From the cell containing the given text, extract its center point as [x, y] coordinate. 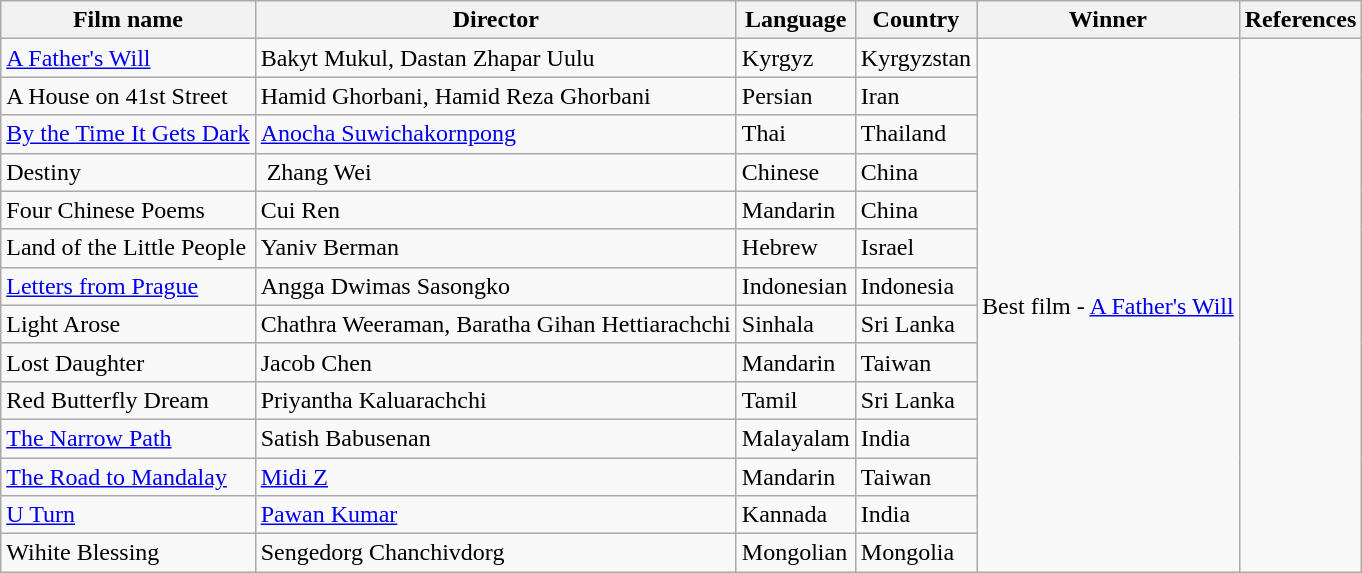
The Narrow Path [128, 438]
Four Chinese Poems [128, 210]
Film name [128, 20]
Mongolia [916, 553]
Lost Daughter [128, 362]
Thailand [916, 134]
The Road to Mandalay [128, 477]
Zhang Wei [496, 172]
Chathra Weeraman, Baratha Gihan Hettiarachchi [496, 324]
Language [796, 20]
Anocha Suwichakornpong [496, 134]
Yaniv Berman [496, 248]
Tamil [796, 400]
Red Butterfly Dream [128, 400]
Kyrgyz [796, 58]
Chinese [796, 172]
A House on 41st Street [128, 96]
Hamid Ghorbani, Hamid Reza Ghorbani [496, 96]
Best film - A Father's Will [1108, 306]
Iran [916, 96]
Mongolian [796, 553]
By the Time It Gets Dark [128, 134]
Bakyt Mukul, Dastan Zhapar Uulu [496, 58]
Sengedorg Chanchivdorg [496, 553]
Satish Babusenan [496, 438]
Sinhala [796, 324]
Indonesian [796, 286]
Cui Ren [496, 210]
Hebrew [796, 248]
Angga Dwimas Sasongko [496, 286]
Israel [916, 248]
Director [496, 20]
U Turn [128, 515]
Wihite Blessing [128, 553]
Indonesia [916, 286]
Light Arose [128, 324]
A Father's Will [128, 58]
References [1300, 20]
Malayalam [796, 438]
Kyrgyzstan [916, 58]
Land of the Little People [128, 248]
Letters from Prague [128, 286]
Persian [796, 96]
Jacob Chen [496, 362]
Destiny [128, 172]
Midi Z [496, 477]
Country [916, 20]
Priyantha Kaluarachchi [496, 400]
Pawan Kumar [496, 515]
Kannada [796, 515]
Thai [796, 134]
Winner [1108, 20]
